Capture the cell that displays the provided text and extract its (x, y) central coordinate. 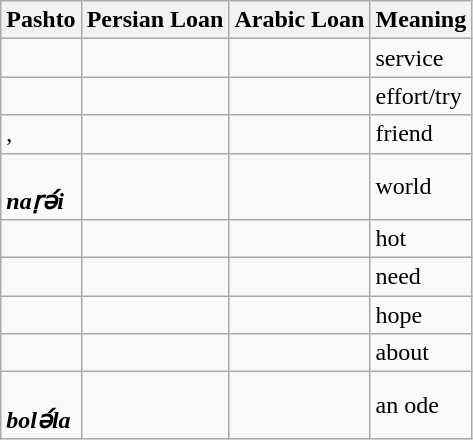
hope (421, 315)
friend (421, 134)
hot (421, 239)
an ode (421, 406)
service (421, 58)
Arabic Loan (300, 20)
, (41, 134)
effort/try (421, 96)
Persian Loan (155, 20)
Pashto (41, 20)
need (421, 277)
about (421, 353)
bolә́la (41, 406)
naṛә́i (41, 186)
world (421, 186)
Meaning (421, 20)
